Output the [x, y] coordinate of the center of the cell containing the given text.  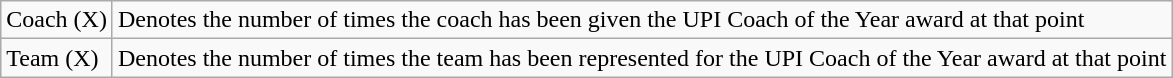
Team (X) [57, 58]
Denotes the number of times the team has been represented for the UPI Coach of the Year award at that point [642, 58]
Coach (X) [57, 20]
Denotes the number of times the coach has been given the UPI Coach of the Year award at that point [642, 20]
